Extract the (X, Y) coordinate from the center of the cell holding the provided text.  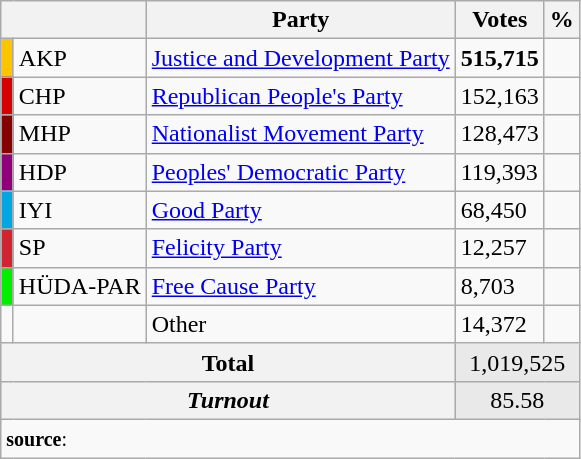
Turnout (228, 400)
Free Cause Party (300, 286)
Republican People's Party (300, 96)
Felicity Party (300, 248)
CHP (80, 96)
Peoples' Democratic Party (300, 172)
Total (228, 362)
Good Party (300, 210)
Justice and Development Party (300, 58)
HÜDA-PAR (80, 286)
85.58 (517, 400)
515,715 (500, 58)
1,019,525 (517, 362)
MHP (80, 134)
source: (290, 438)
Votes (500, 20)
8,703 (500, 286)
119,393 (500, 172)
AKP (80, 58)
152,163 (500, 96)
Party (300, 20)
Nationalist Movement Party (300, 134)
68,450 (500, 210)
SP (80, 248)
HDP (80, 172)
% (562, 20)
Other (300, 324)
128,473 (500, 134)
14,372 (500, 324)
12,257 (500, 248)
IYI (80, 210)
